Scan for the cell matching the given text and deliver its [x, y] coordinate at center. 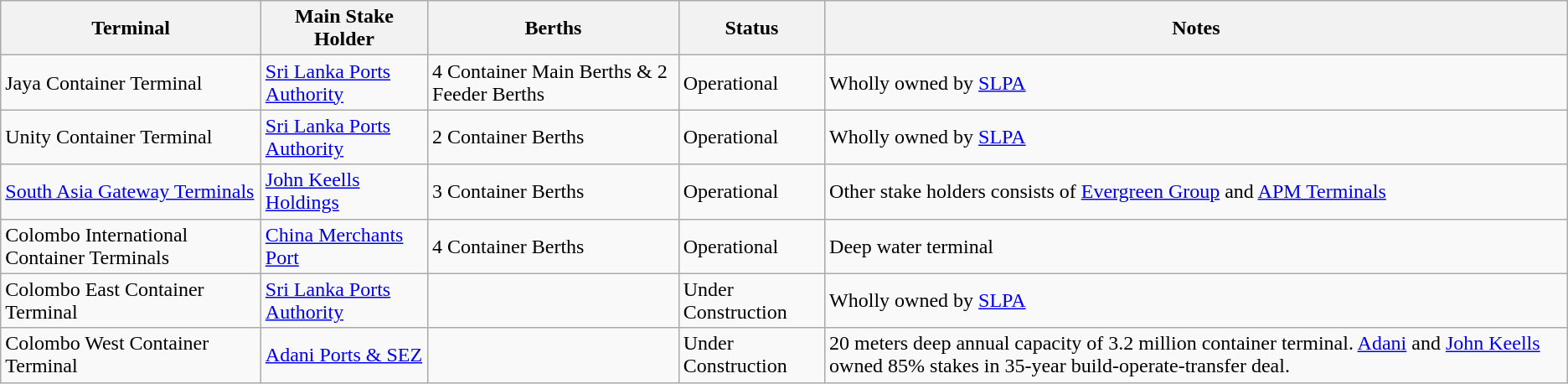
Main Stake Holder [343, 29]
Deep water terminal [1196, 246]
Colombo West Container Terminal [131, 355]
Status [751, 29]
3 Container Berths [554, 191]
Berths [554, 29]
4 Container Berths [554, 246]
Adani Ports & SEZ [343, 355]
Colombo East Container Terminal [131, 300]
Other stake holders consists of Evergreen Group and APM Terminals [1196, 191]
4 Container Main Berths & 2 Feeder Berths [554, 82]
2 Container Berths [554, 138]
Unity Container Terminal [131, 138]
China Merchants Port [343, 246]
Jaya Container Terminal [131, 82]
John Keells Holdings [343, 191]
Terminal [131, 29]
South Asia Gateway Terminals [131, 191]
20 meters deep annual capacity of 3.2 million container terminal. Adani and John Keells owned 85% stakes in 35-year build-operate-transfer deal. [1196, 355]
Notes [1196, 29]
Colombo International Container Terminals [131, 246]
